Search for the cell housing the specified text and yield its [x, y] center coordinate. 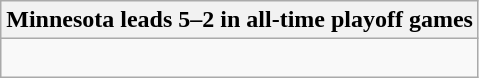
Minnesota leads 5–2 in all-time playoff games [240, 20]
